Find where the given text appears and provide that cell's center as (X, Y) coordinate. 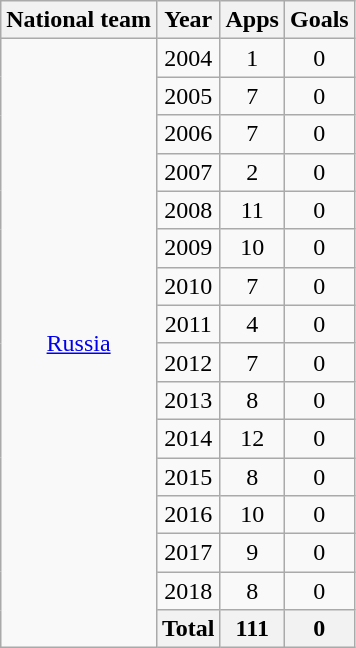
2012 (188, 362)
2017 (188, 553)
2007 (188, 172)
2011 (188, 324)
12 (252, 438)
2016 (188, 515)
Year (188, 20)
1 (252, 58)
2004 (188, 58)
2005 (188, 96)
Apps (252, 20)
Russia (79, 344)
111 (252, 629)
2014 (188, 438)
9 (252, 553)
National team (79, 20)
2008 (188, 210)
4 (252, 324)
2018 (188, 591)
Goals (319, 20)
2015 (188, 477)
11 (252, 210)
2 (252, 172)
2013 (188, 400)
Total (188, 629)
2009 (188, 248)
2010 (188, 286)
2006 (188, 134)
